Identify which cell holds the provided text, then report its (x, y) central coordinate. 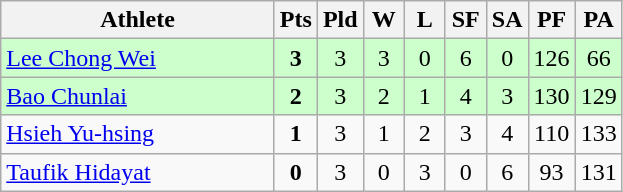
Athlete (138, 20)
93 (552, 172)
Pld (340, 20)
Taufik Hidayat (138, 172)
133 (598, 134)
SF (466, 20)
Bao Chunlai (138, 96)
131 (598, 172)
W (384, 20)
66 (598, 58)
PA (598, 20)
126 (552, 58)
129 (598, 96)
PF (552, 20)
130 (552, 96)
SA (507, 20)
Pts (296, 20)
Hsieh Yu-hsing (138, 134)
Lee Chong Wei (138, 58)
L (424, 20)
110 (552, 134)
